From the cell containing the given text, extract its center point as (X, Y) coordinate. 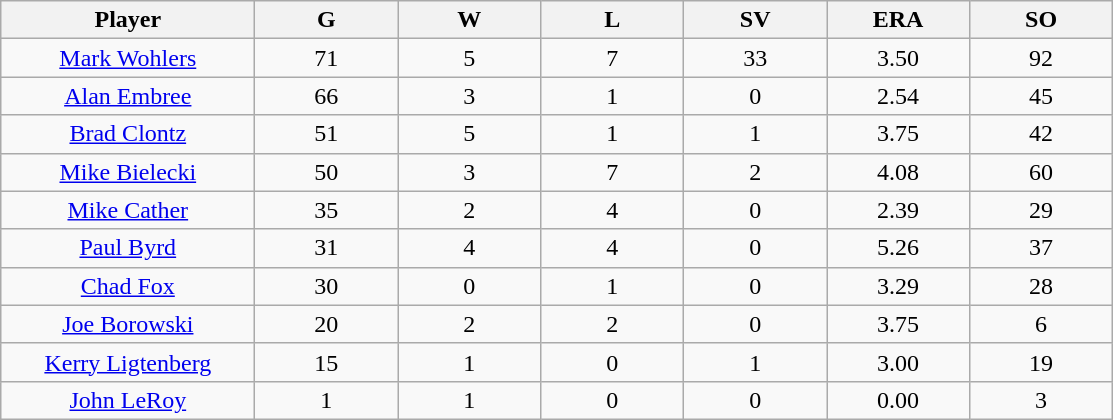
Chad Fox (128, 286)
G (326, 20)
2.54 (898, 96)
Kerry Ligtenberg (128, 362)
35 (326, 210)
3.50 (898, 58)
2.39 (898, 210)
Mark Wohlers (128, 58)
4.08 (898, 172)
Mike Cather (128, 210)
3.00 (898, 362)
71 (326, 58)
Joe Borowski (128, 324)
20 (326, 324)
0.00 (898, 400)
John LeRoy (128, 400)
30 (326, 286)
42 (1042, 134)
W (470, 20)
19 (1042, 362)
Player (128, 20)
L (612, 20)
Paul Byrd (128, 248)
SO (1042, 20)
31 (326, 248)
37 (1042, 248)
45 (1042, 96)
50 (326, 172)
60 (1042, 172)
SV (756, 20)
51 (326, 134)
33 (756, 58)
5.26 (898, 248)
Brad Clontz (128, 134)
3.29 (898, 286)
29 (1042, 210)
6 (1042, 324)
15 (326, 362)
28 (1042, 286)
Alan Embree (128, 96)
92 (1042, 58)
Mike Bielecki (128, 172)
66 (326, 96)
ERA (898, 20)
